Provide the (X, Y) coordinate of the cell's center where the given text is located.  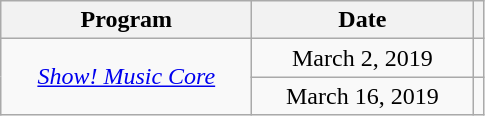
Program (126, 20)
Date (362, 20)
March 2, 2019 (362, 58)
Show! Music Core (126, 77)
March 16, 2019 (362, 96)
